Provide the (X, Y) coordinate of the cell's center where the given text is located.  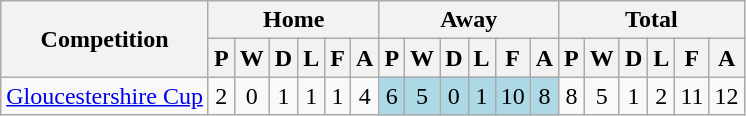
Home (293, 20)
12 (726, 96)
6 (392, 96)
4 (364, 96)
Total (652, 20)
Competition (105, 39)
Gloucestershire Cup (105, 96)
11 (692, 96)
Away (469, 20)
10 (512, 96)
